Return [X, Y] of the center of cell containing provided text 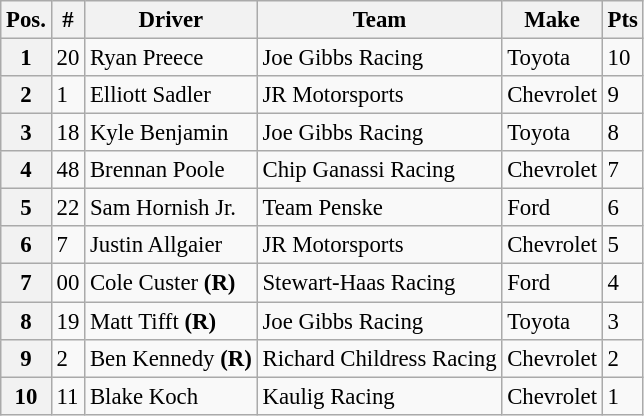
Ryan Preece [172, 58]
Kyle Benjamin [172, 133]
Chip Ganassi Racing [380, 170]
Kaulig Racing [380, 396]
Pts [622, 20]
20 [68, 58]
Stewart-Haas Racing [380, 283]
48 [68, 170]
Elliott Sadler [172, 95]
Team Penske [380, 208]
Sam Hornish Jr. [172, 208]
22 [68, 208]
Team [380, 20]
00 [68, 283]
Driver [172, 20]
Make [552, 20]
Justin Allgaier [172, 245]
Pos. [26, 20]
Richard Childress Racing [380, 358]
Matt Tifft (R) [172, 321]
18 [68, 133]
Blake Koch [172, 396]
19 [68, 321]
11 [68, 396]
# [68, 20]
Ben Kennedy (R) [172, 358]
Cole Custer (R) [172, 283]
Brennan Poole [172, 170]
